Identify which cell holds the provided text, then report its (X, Y) central coordinate. 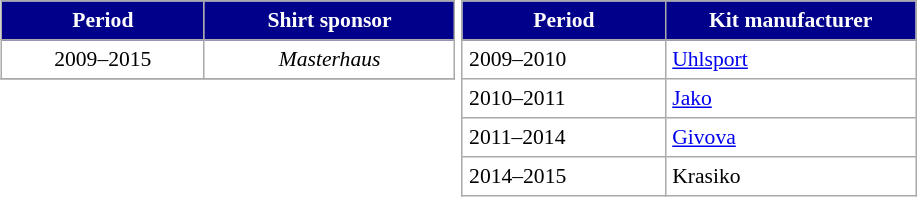
Uhlsport (790, 60)
2011–2014 (564, 138)
Masterhaus (329, 60)
2009–2010 (564, 60)
Kit manufacturer (790, 20)
Jako (790, 98)
2014–2015 (564, 176)
2009–2015 (102, 60)
Givova (790, 138)
Krasiko (790, 176)
Shirt sponsor (329, 20)
2010–2011 (564, 98)
